Return the [X, Y] coordinate for the center point of the cell that contains the specified text.  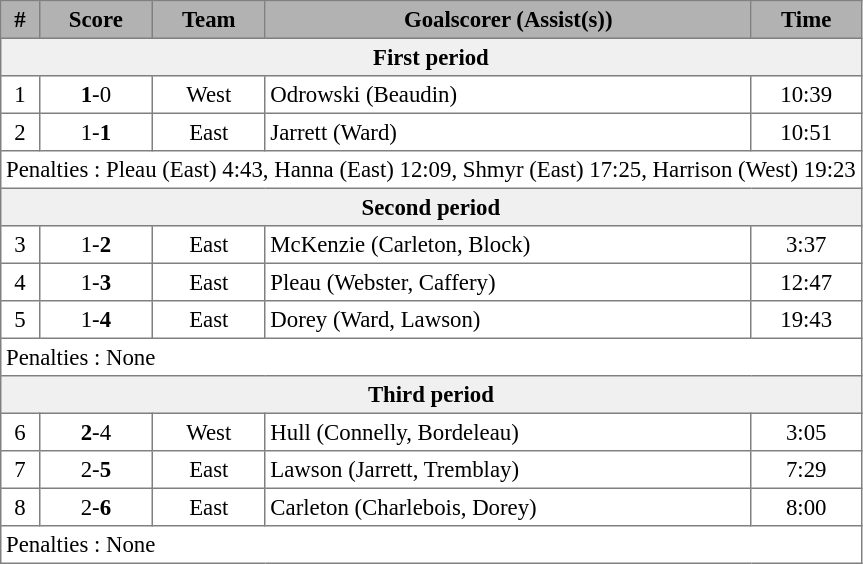
First period [431, 57]
3:37 [806, 245]
Time [806, 20]
Odrowski (Beaudin) [508, 95]
Team [208, 20]
Score [96, 20]
Penalties : Pleau (East) 4:43, Hanna (East) 12:09, Shmyr (East) 17:25, Harrison (West) 19:23 [431, 170]
Carleton (Charlebois, Dorey) [508, 507]
2-6 [96, 507]
Dorey (Ward, Lawson) [508, 320]
Hull (Connelly, Bordeleau) [508, 432]
2-5 [96, 470]
6 [20, 432]
10:39 [806, 95]
1-4 [96, 320]
8 [20, 507]
Jarrett (Ward) [508, 132]
19:43 [806, 320]
Pleau (Webster, Caffery) [508, 282]
1-2 [96, 245]
7 [20, 470]
3:05 [806, 432]
Goalscorer (Assist(s)) [508, 20]
Third period [431, 395]
8:00 [806, 507]
Second period [431, 207]
5 [20, 320]
7:29 [806, 470]
4 [20, 282]
# [20, 20]
3 [20, 245]
1-1 [96, 132]
1 [20, 95]
2 [20, 132]
1-0 [96, 95]
1-3 [96, 282]
2-4 [96, 432]
10:51 [806, 132]
Lawson (Jarrett, Tremblay) [508, 470]
12:47 [806, 282]
McKenzie (Carleton, Block) [508, 245]
